Return the (X, Y) coordinate for the center point of the cell that contains the specified text.  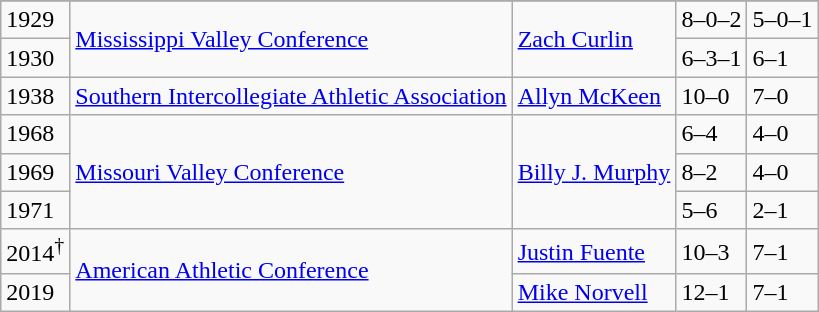
Missouri Valley Conference (291, 172)
7–0 (782, 96)
6–1 (782, 58)
5–6 (712, 210)
Zach Curlin (594, 39)
2–1 (782, 210)
Southern Intercollegiate Athletic Association (291, 96)
1938 (36, 96)
12–1 (712, 293)
1971 (36, 210)
5–0–1 (782, 20)
2014† (36, 252)
6–3–1 (712, 58)
Mississippi Valley Conference (291, 39)
1968 (36, 134)
8–2 (712, 172)
10–3 (712, 252)
Billy J. Murphy (594, 172)
1929 (36, 20)
Justin Fuente (594, 252)
10–0 (712, 96)
2019 (36, 293)
1969 (36, 172)
Allyn McKeen (594, 96)
6–4 (712, 134)
Mike Norvell (594, 293)
1930 (36, 58)
American Athletic Conference (291, 270)
8–0–2 (712, 20)
